Return the (x, y) coordinate for the center point of the cell that contains the specified text.  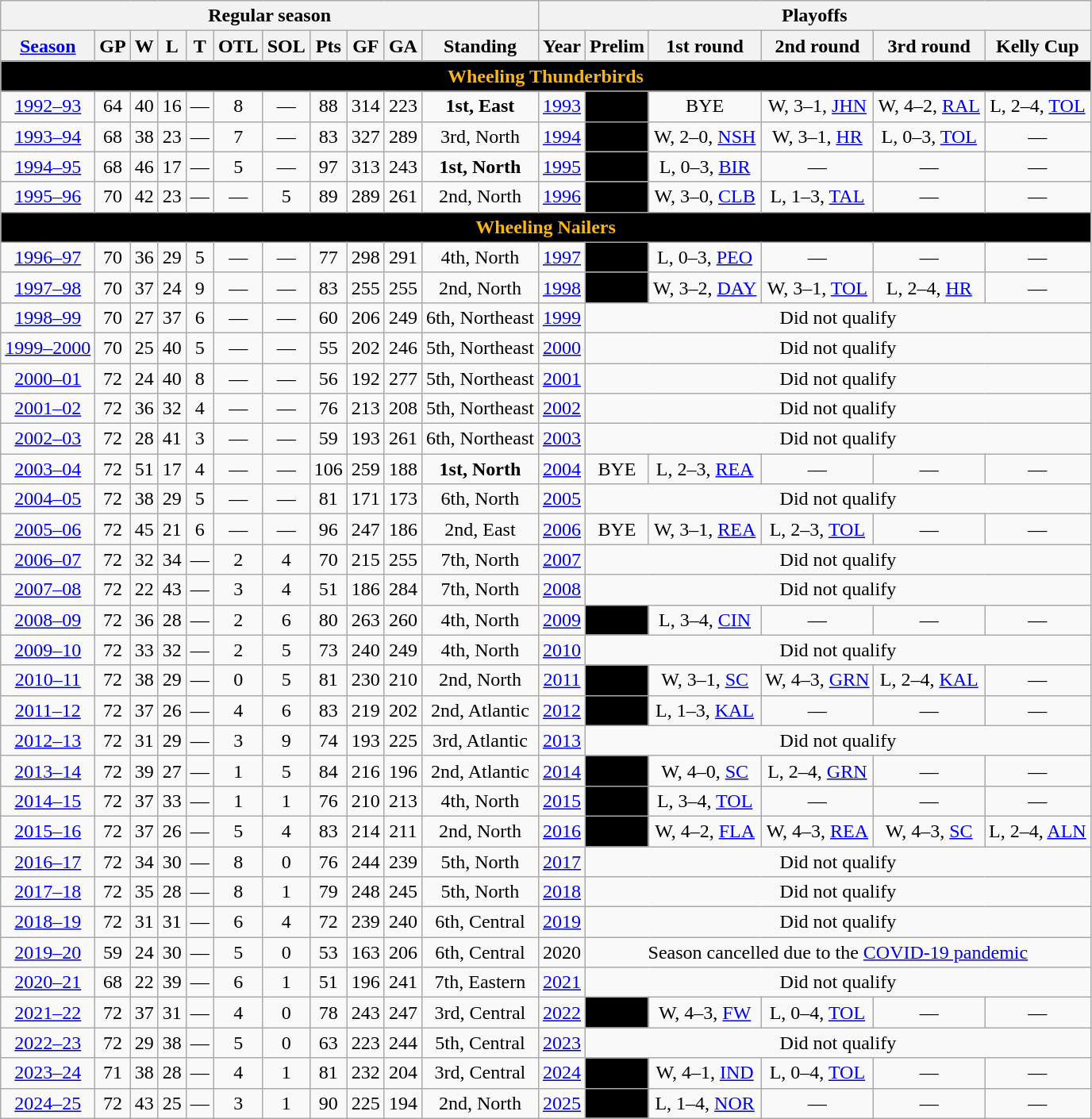
90 (329, 1103)
2004–05 (48, 499)
46 (144, 167)
248 (365, 892)
1997–98 (48, 287)
216 (365, 771)
314 (365, 106)
Kelly Cup (1037, 46)
2024–25 (48, 1103)
T (200, 46)
2007–08 (48, 590)
1996 (562, 197)
GA (403, 46)
6th, North (479, 499)
2011–12 (48, 710)
W, 4–3, FW (705, 1013)
45 (144, 529)
171 (365, 499)
2nd, East (479, 529)
L, 1–3, KAL (705, 710)
2020–21 (48, 982)
Year (562, 46)
W, 3–1, TOL (817, 287)
W, 4–2, FLA (705, 831)
W, 4–1, IND (705, 1073)
1993–94 (48, 137)
2020 (562, 952)
88 (329, 106)
79 (329, 892)
W, 3–1, JHN (817, 106)
215 (365, 559)
298 (365, 257)
L (171, 46)
2016 (562, 831)
63 (329, 1043)
211 (403, 831)
W, 4–3, GRN (817, 680)
L, 2–4, GRN (817, 771)
GF (365, 46)
2nd round (817, 46)
106 (329, 469)
2011 (562, 680)
313 (365, 167)
1992–93 (48, 106)
2009–10 (48, 650)
1995 (562, 167)
Standing (479, 46)
L, 0–3, TOL (929, 137)
3rd round (929, 46)
L, 3–4, CIN (705, 620)
2000 (562, 348)
327 (365, 137)
2014 (562, 771)
2006–07 (48, 559)
2001–02 (48, 409)
89 (329, 197)
Pts (329, 46)
2008–09 (48, 620)
2005 (562, 499)
2017–18 (48, 892)
84 (329, 771)
1996–97 (48, 257)
W, 4–2, RAL (929, 106)
219 (365, 710)
1st, East (479, 106)
L, 2–4, KAL (929, 680)
2009 (562, 620)
208 (403, 409)
2005–06 (48, 529)
2008 (562, 590)
L, 2–3, REA (705, 469)
2004 (562, 469)
77 (329, 257)
97 (329, 167)
2006 (562, 529)
259 (365, 469)
2021–22 (48, 1013)
2010 (562, 650)
60 (329, 317)
204 (403, 1073)
2010–11 (48, 680)
2007 (562, 559)
277 (403, 379)
W, 4–3, SC (929, 831)
L, 0–3, BIR (705, 167)
192 (365, 379)
2018 (562, 892)
2022–23 (48, 1043)
2012 (562, 710)
1999 (562, 317)
3rd, Atlantic (479, 740)
2017 (562, 861)
74 (329, 740)
Season (48, 46)
246 (403, 348)
7 (238, 137)
188 (403, 469)
1998–99 (48, 317)
5th, Central (479, 1043)
2023–24 (48, 1073)
Wheeling Thunderbirds (546, 76)
W, 3–1, HR (817, 137)
W, 2–0, NSH (705, 137)
2014–15 (48, 801)
Regular season (270, 16)
163 (365, 952)
291 (403, 257)
2021 (562, 982)
2012–13 (48, 740)
OTL (238, 46)
2022 (562, 1013)
263 (365, 620)
1998 (562, 287)
16 (171, 106)
21 (171, 529)
W (144, 46)
2018–19 (48, 922)
1994 (562, 137)
78 (329, 1013)
W, 3–0, CLB (705, 197)
245 (403, 892)
56 (329, 379)
Season cancelled due to the COVID-19 pandemic (838, 952)
194 (403, 1103)
2025 (562, 1103)
L, 3–4, TOL (705, 801)
3rd, North (479, 137)
53 (329, 952)
1st round (705, 46)
W, 3–2, DAY (705, 287)
L, 2–4, HR (929, 287)
55 (329, 348)
64 (113, 106)
2019 (562, 922)
96 (329, 529)
2013 (562, 740)
L, 2–4, ALN (1037, 831)
1999–2000 (48, 348)
Playoffs (814, 16)
L, 1–3, TAL (817, 197)
W, 4–3, REA (817, 831)
W, 4–0, SC (705, 771)
230 (365, 680)
260 (403, 620)
2019–20 (48, 952)
Prelim (617, 46)
42 (144, 197)
2003–04 (48, 469)
1995–96 (48, 197)
2013–14 (48, 771)
L, 2–3, TOL (817, 529)
173 (403, 499)
GP (113, 46)
2023 (562, 1043)
2015–16 (48, 831)
1993 (562, 106)
2024 (562, 1073)
7th, Eastern (479, 982)
W, 3–1, REA (705, 529)
Wheeling Nailers (546, 227)
241 (403, 982)
2001 (562, 379)
41 (171, 439)
284 (403, 590)
71 (113, 1073)
80 (329, 620)
2016–17 (48, 861)
73 (329, 650)
35 (144, 892)
2015 (562, 801)
2002–03 (48, 439)
2000–01 (48, 379)
1997 (562, 257)
L, 0–3, PEO (705, 257)
SOL (286, 46)
232 (365, 1073)
L, 1–4, NOR (705, 1103)
214 (365, 831)
2003 (562, 439)
2002 (562, 409)
W, 3–1, SC (705, 680)
1994–95 (48, 167)
L, 2–4, TOL (1037, 106)
